Identify which cell holds the provided text, then report its (X, Y) central coordinate. 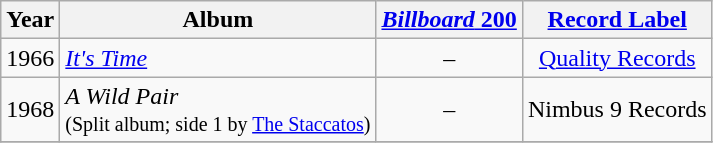
Quality Records (617, 58)
Year (30, 20)
1966 (30, 58)
Billboard 200 (449, 20)
Album (218, 20)
A Wild Pair(Split album; side 1 by The Staccatos) (218, 110)
1968 (30, 110)
Record Label (617, 20)
Nimbus 9 Records (617, 110)
It's Time (218, 58)
